Detect which cell encompasses the target text, then output its [x, y] center coordinate. 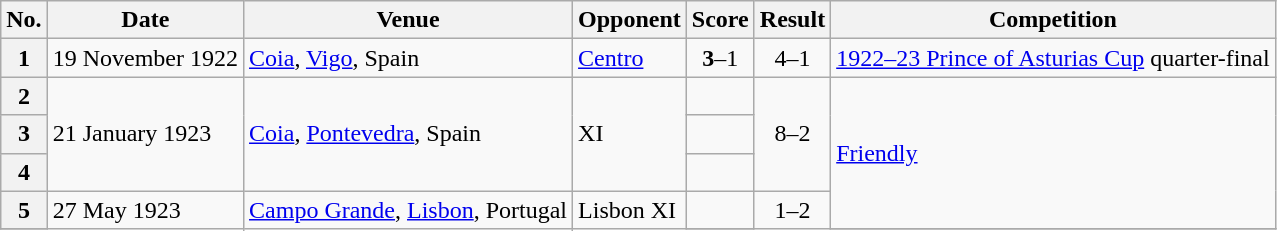
3 [24, 134]
XI [630, 134]
Campo Grande, Lisbon, Portugal [408, 210]
21 January 1923 [145, 134]
Score [720, 20]
1 [24, 58]
27 May 1923 [145, 210]
1–2 [792, 210]
8–2 [792, 134]
Centro [630, 58]
4–1 [792, 58]
19 November 1922 [145, 58]
Coia, Pontevedra, Spain [408, 134]
Result [792, 20]
Competition [1054, 20]
Friendly [1054, 153]
1922–23 Prince of Asturias Cup quarter-final [1054, 58]
4 [24, 172]
Opponent [630, 20]
Lisbon XI [630, 210]
No. [24, 20]
Date [145, 20]
Coia, Vigo, Spain [408, 58]
Venue [408, 20]
3–1 [720, 58]
2 [24, 96]
5 [24, 210]
